For the text-containing cell, return its midpoint in [x, y] coordinate format. 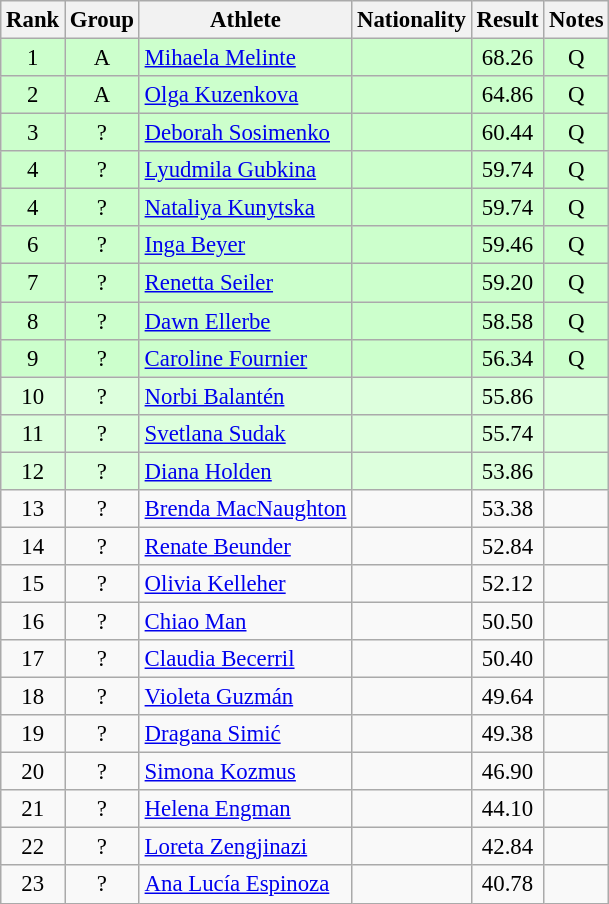
18 [33, 697]
13 [33, 509]
Deborah Sosimenko [245, 133]
23 [33, 885]
7 [33, 283]
55.86 [508, 396]
17 [33, 659]
59.46 [508, 245]
42.84 [508, 847]
Olga Kuzenkova [245, 95]
Notes [576, 20]
52.84 [508, 546]
9 [33, 358]
22 [33, 847]
Lyudmila Gubkina [245, 170]
58.58 [508, 321]
14 [33, 546]
Dragana Simić [245, 734]
55.74 [508, 433]
20 [33, 772]
Group [102, 20]
Svetlana Sudak [245, 433]
8 [33, 321]
15 [33, 584]
6 [33, 245]
16 [33, 621]
11 [33, 433]
Loreta Zengjinazi [245, 847]
Simona Kozmus [245, 772]
Diana Holden [245, 471]
52.12 [508, 584]
68.26 [508, 58]
Renate Beunder [245, 546]
1 [33, 58]
Inga Beyer [245, 245]
46.90 [508, 772]
Rank [33, 20]
56.34 [508, 358]
Brenda MacNaughton [245, 509]
Renetta Seiler [245, 283]
60.44 [508, 133]
2 [33, 95]
Dawn Ellerbe [245, 321]
Norbi Balantén [245, 396]
Mihaela Melinte [245, 58]
53.38 [508, 509]
Athlete [245, 20]
49.38 [508, 734]
50.40 [508, 659]
Ana Lucía Espinoza [245, 885]
59.20 [508, 283]
50.50 [508, 621]
12 [33, 471]
Nataliya Kunytska [245, 208]
Nationality [412, 20]
21 [33, 809]
Helena Engman [245, 809]
49.64 [508, 697]
44.10 [508, 809]
Result [508, 20]
64.86 [508, 95]
19 [33, 734]
Caroline Fournier [245, 358]
10 [33, 396]
Olivia Kelleher [245, 584]
Chiao Man [245, 621]
3 [33, 133]
Violeta Guzmán [245, 697]
40.78 [508, 885]
53.86 [508, 471]
Claudia Becerril [245, 659]
